Detect which cell encompasses the target text, then output its (x, y) center coordinate. 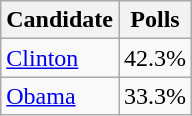
Polls (154, 20)
Clinton (60, 58)
42.3% (154, 58)
Obama (60, 96)
Candidate (60, 20)
33.3% (154, 96)
